Output the [X, Y] coordinate of the center of the cell containing the given text.  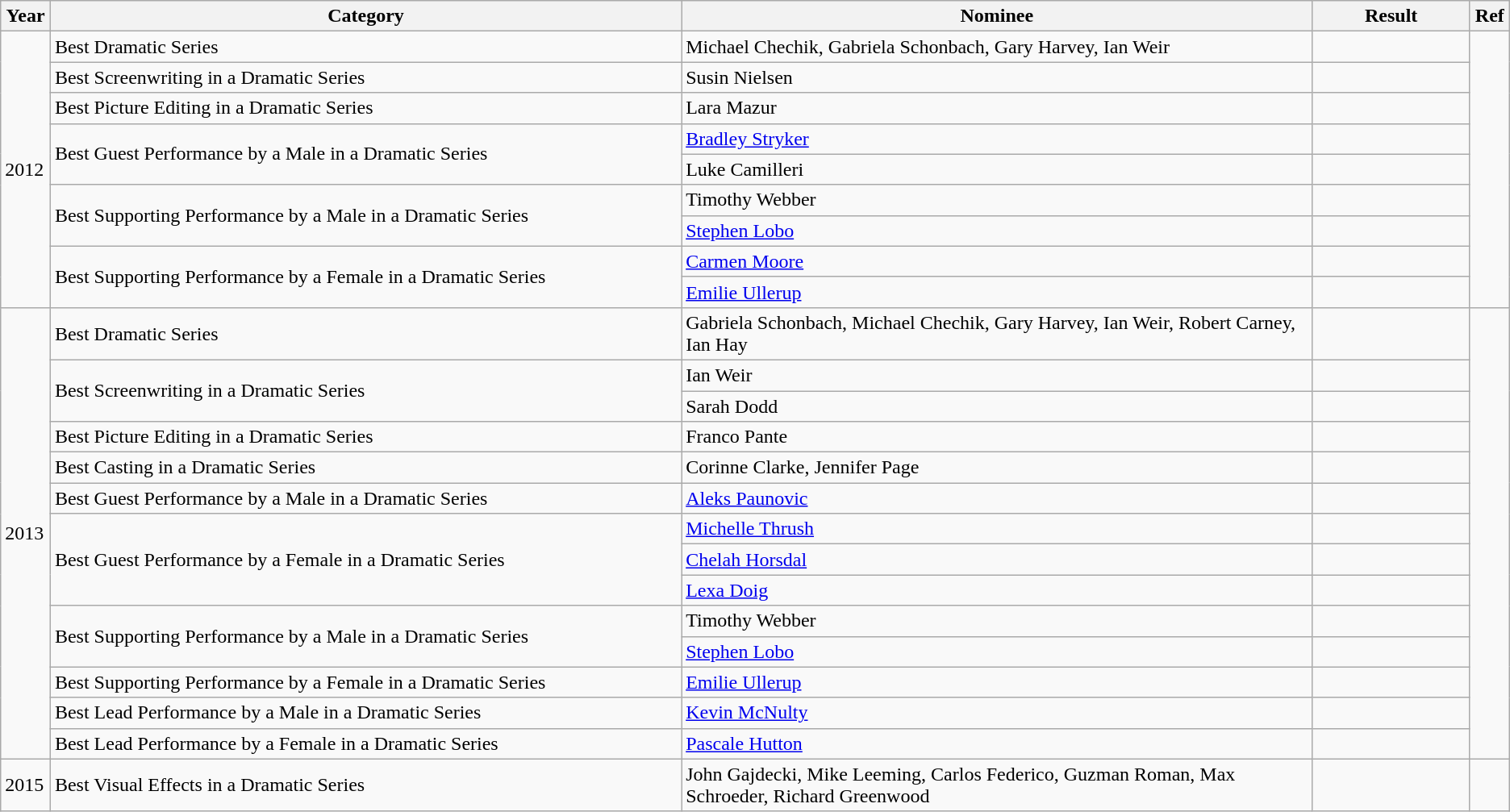
2012 [26, 169]
Michael Chechik, Gabriela Schonbach, Gary Harvey, Ian Weir [997, 47]
Luke Camilleri [997, 169]
Franco Pante [997, 437]
Michelle Thrush [997, 529]
Lexa Doig [997, 590]
2015 [26, 785]
Carmen Moore [997, 261]
Result [1391, 16]
Best Visual Effects in a Dramatic Series [365, 785]
Bradley Stryker [997, 139]
2013 [26, 533]
Pascale Hutton [997, 743]
Lara Mazur [997, 108]
Ian Weir [997, 375]
Best Casting in a Dramatic Series [365, 468]
Category [365, 16]
Aleks Paunovic [997, 498]
Corinne Clarke, Jennifer Page [997, 468]
Nominee [997, 16]
Gabriela Schonbach, Michael Chechik, Gary Harvey, Ian Weir, Robert Carney, Ian Hay [997, 334]
Best Lead Performance by a Male in a Dramatic Series [365, 713]
Best Guest Performance by a Female in a Dramatic Series [365, 560]
Kevin McNulty [997, 713]
Year [26, 16]
John Gajdecki, Mike Leeming, Carlos Federico, Guzman Roman, Max Schroeder, Richard Greenwood [997, 785]
Chelah Horsdal [997, 560]
Susin Nielsen [997, 77]
Sarah Dodd [997, 406]
Best Lead Performance by a Female in a Dramatic Series [365, 743]
Ref [1489, 16]
